Search for the cell housing the specified text and yield its [X, Y] center coordinate. 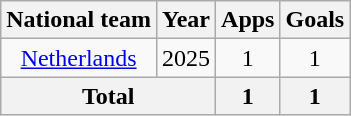
Goals [315, 20]
National team [79, 20]
Netherlands [79, 58]
Apps [248, 20]
Year [186, 20]
2025 [186, 58]
Total [108, 96]
